Scan for the cell matching the given text and deliver its (X, Y) coordinate at center. 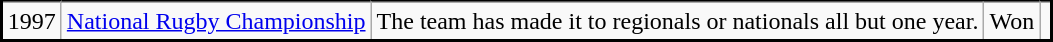
National Rugby Championship (216, 22)
The team has made it to regionals or nationals all but one year. (678, 22)
1997 (32, 22)
Won (1012, 22)
